Capture the cell that displays the provided text and extract its (x, y) central coordinate. 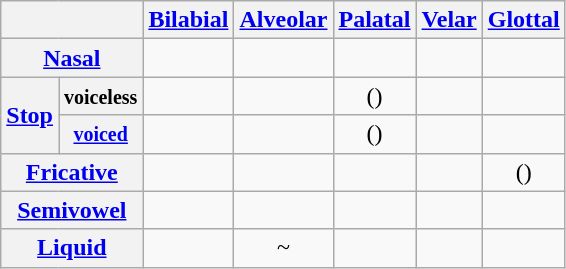
voiceless (100, 96)
Velar (449, 20)
Semivowel (72, 210)
Nasal (72, 58)
Bilabial (188, 20)
~ (284, 248)
Palatal (374, 20)
Fricative (72, 172)
Liquid (72, 248)
Alveolar (284, 20)
voiced (100, 134)
Stop (30, 115)
Glottal (524, 20)
